From the cell containing the given text, extract its center point as [x, y] coordinate. 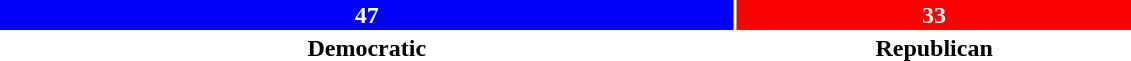
47 [367, 15]
